Capture the cell that displays the provided text and extract its [X, Y] central coordinate. 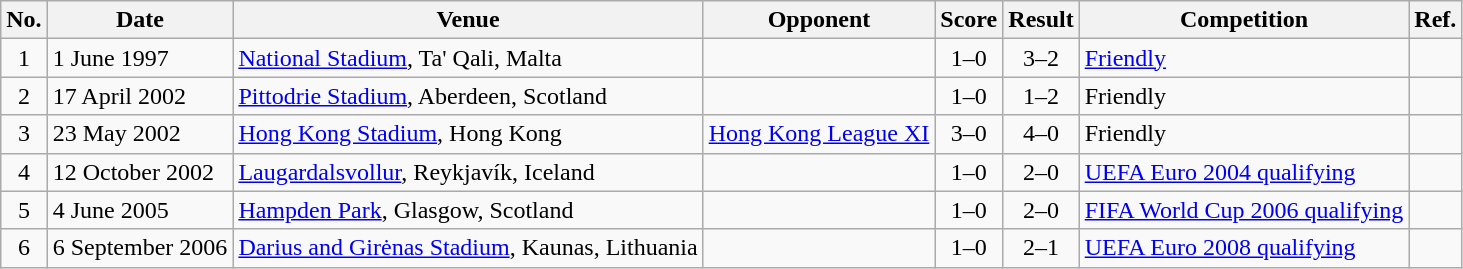
National Stadium, Ta' Qali, Malta [468, 58]
Result [1041, 20]
Hong Kong Stadium, Hong Kong [468, 134]
FIFA World Cup 2006 qualifying [1244, 210]
4–0 [1041, 134]
2 [24, 96]
Ref. [1436, 20]
5 [24, 210]
23 May 2002 [140, 134]
UEFA Euro 2008 qualifying [1244, 248]
4 [24, 172]
4 June 2005 [140, 210]
12 October 2002 [140, 172]
1 June 1997 [140, 58]
Competition [1244, 20]
3 [24, 134]
6 [24, 248]
Hampden Park, Glasgow, Scotland [468, 210]
1–2 [1041, 96]
Opponent [819, 20]
Score [969, 20]
No. [24, 20]
Laugardalsvollur, Reykjavík, Iceland [468, 172]
6 September 2006 [140, 248]
1 [24, 58]
3–0 [969, 134]
3–2 [1041, 58]
UEFA Euro 2004 qualifying [1244, 172]
Date [140, 20]
Venue [468, 20]
Pittodrie Stadium, Aberdeen, Scotland [468, 96]
Hong Kong League XI [819, 134]
17 April 2002 [140, 96]
Darius and Girėnas Stadium, Kaunas, Lithuania [468, 248]
2–1 [1041, 248]
